Return (X, Y) of the center of cell containing provided text 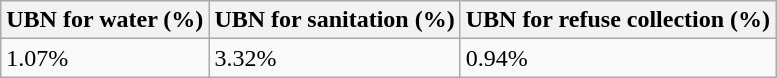
1.07% (105, 58)
3.32% (334, 58)
UBN for refuse collection (%) (618, 20)
UBN for water (%) (105, 20)
UBN for sanitation (%) (334, 20)
0.94% (618, 58)
